From the cell containing the given text, extract its center point as [x, y] coordinate. 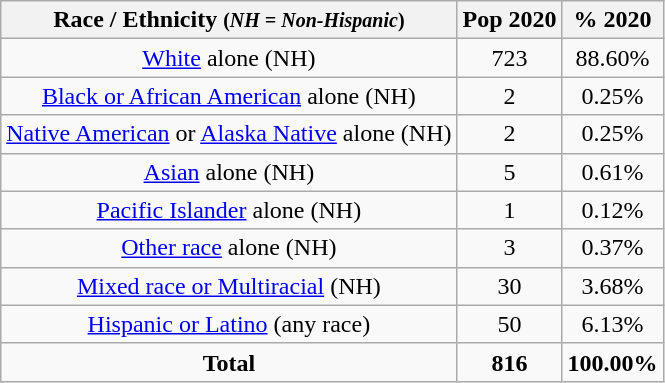
100.00% [612, 362]
% 2020 [612, 20]
Race / Ethnicity (NH = Non-Hispanic) [229, 20]
Mixed race or Multiracial (NH) [229, 286]
Pop 2020 [510, 20]
Other race alone (NH) [229, 248]
Pacific Islander alone (NH) [229, 210]
White alone (NH) [229, 58]
88.60% [612, 58]
6.13% [612, 324]
723 [510, 58]
1 [510, 210]
Asian alone (NH) [229, 172]
3 [510, 248]
3.68% [612, 286]
Native American or Alaska Native alone (NH) [229, 134]
Black or African American alone (NH) [229, 96]
Hispanic or Latino (any race) [229, 324]
0.61% [612, 172]
5 [510, 172]
0.12% [612, 210]
0.37% [612, 248]
816 [510, 362]
Total [229, 362]
50 [510, 324]
30 [510, 286]
